Extract the [X, Y] coordinate from the center of the cell holding the provided text.  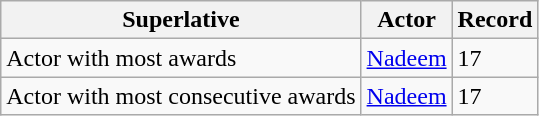
Actor [406, 20]
Record [495, 20]
Actor with most consecutive awards [181, 96]
Actor with most awards [181, 58]
Superlative [181, 20]
